Extract the (x, y) coordinate from the center of the cell holding the provided text.  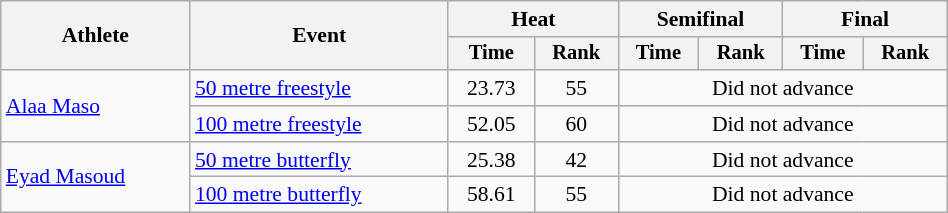
23.73 (491, 88)
50 metre butterfly (319, 160)
42 (576, 160)
Final (866, 19)
Semifinal (700, 19)
52.05 (491, 124)
100 metre freestyle (319, 124)
25.38 (491, 160)
50 metre freestyle (319, 88)
100 metre butterfly (319, 195)
60 (576, 124)
58.61 (491, 195)
Alaa Maso (96, 106)
Heat (533, 19)
Eyad Masoud (96, 178)
Event (319, 36)
Athlete (96, 36)
